From the cell containing the given text, extract its center point as (x, y) coordinate. 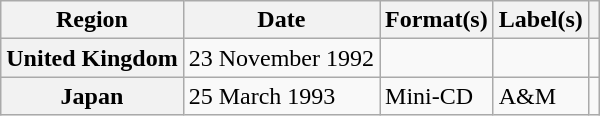
25 March 1993 (281, 96)
Date (281, 20)
A&M (540, 96)
Region (92, 20)
Label(s) (540, 20)
United Kingdom (92, 58)
Japan (92, 96)
23 November 1992 (281, 58)
Format(s) (437, 20)
Mini-CD (437, 96)
